Find where the given text appears and provide that cell's center as (x, y) coordinate. 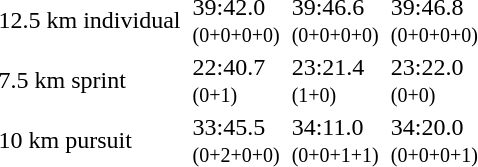
23:21.4(1+0) (335, 80)
22:40.7(0+1) (236, 80)
